For the text-containing cell, return its midpoint in (x, y) coordinate format. 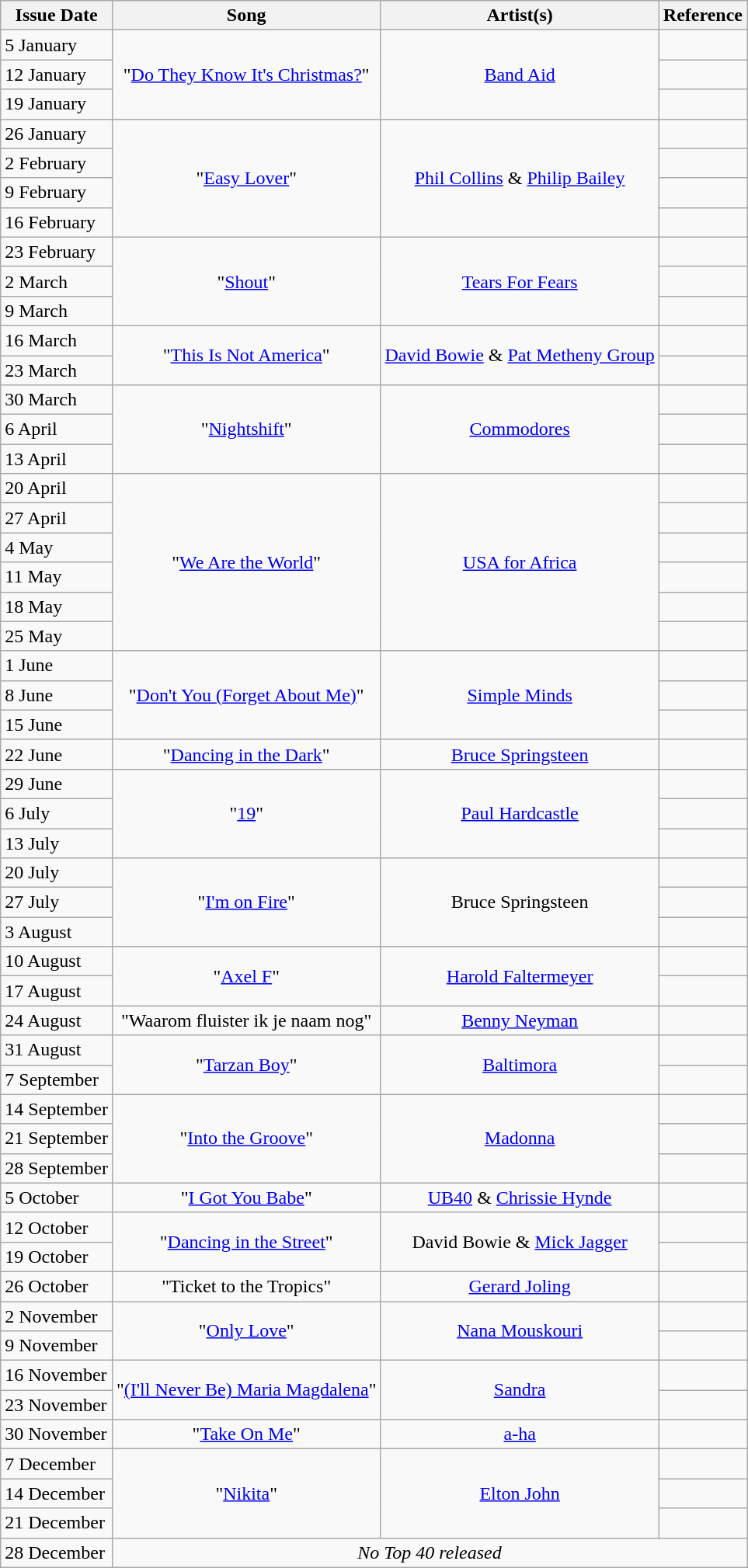
UB40 & Chrissie Hynde (520, 1198)
"Only Love" (246, 1331)
6 July (57, 813)
"Waarom fluister ik je naam nog" (246, 1020)
12 January (57, 75)
27 July (57, 902)
"Tarzan Boy" (246, 1065)
25 May (57, 636)
Issue Date (57, 16)
30 November (57, 1434)
Artist(s) (520, 16)
28 September (57, 1168)
No Top 40 released (429, 1552)
"I Got You Babe" (246, 1198)
"19" (246, 813)
7 December (57, 1464)
5 October (57, 1198)
Harold Faltermeyer (520, 976)
Elton John (520, 1493)
"Do They Know It's Christmas?" (246, 75)
31 August (57, 1050)
24 August (57, 1020)
13 April (57, 459)
9 March (57, 311)
Phil Collins & Philip Bailey (520, 178)
10 August (57, 961)
26 October (57, 1286)
"Into the Groove" (246, 1139)
11 May (57, 577)
"Nightshift" (246, 429)
9 February (57, 193)
28 December (57, 1552)
Commodores (520, 429)
David Bowie & Mick Jagger (520, 1242)
21 December (57, 1523)
"I'm on Fire" (246, 902)
Gerard Joling (520, 1286)
"Shout" (246, 281)
1 June (57, 666)
"This Is Not America" (246, 355)
15 June (57, 725)
Paul Hardcastle (520, 813)
David Bowie & Pat Metheny Group (520, 355)
14 December (57, 1493)
16 February (57, 222)
"Nikita" (246, 1493)
17 August (57, 991)
4 May (57, 548)
6 April (57, 429)
30 March (57, 400)
16 March (57, 340)
Reference (702, 16)
23 November (57, 1405)
27 April (57, 518)
Band Aid (520, 75)
Benny Neyman (520, 1020)
"Take On Me" (246, 1434)
13 July (57, 843)
Tears For Fears (520, 281)
"Dancing in the Dark" (246, 754)
"Ticket to the Tropics" (246, 1286)
2 February (57, 163)
20 April (57, 488)
26 January (57, 134)
12 October (57, 1227)
Nana Mouskouri (520, 1331)
19 January (57, 104)
USA for Africa (520, 562)
29 June (57, 784)
"Easy Lover" (246, 178)
18 May (57, 607)
"Don't You (Forget About Me)" (246, 695)
22 June (57, 754)
19 October (57, 1257)
"Dancing in the Street" (246, 1242)
a-ha (520, 1434)
20 July (57, 873)
5 January (57, 45)
9 November (57, 1346)
8 June (57, 695)
Sandra (520, 1390)
21 September (57, 1139)
Madonna (520, 1139)
3 August (57, 932)
Simple Minds (520, 695)
23 February (57, 252)
14 September (57, 1109)
"(I'll Never Be) Maria Magdalena" (246, 1390)
Song (246, 16)
"Axel F" (246, 976)
7 September (57, 1080)
23 March (57, 370)
2 November (57, 1316)
2 March (57, 281)
Baltimora (520, 1065)
16 November (57, 1375)
"We Are the World" (246, 562)
